Output the [x, y] coordinate of the center of the cell containing the given text.  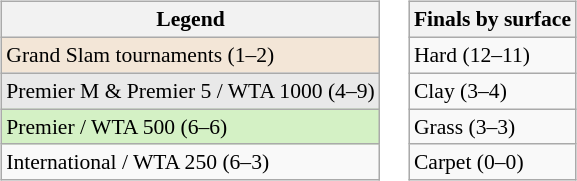
Legend [190, 20]
Carpet (0–0) [492, 162]
Premier M & Premier 5 / WTA 1000 (4–9) [190, 91]
Premier / WTA 500 (6–6) [190, 127]
Grand Slam tournaments (1–2) [190, 55]
Grass (3–3) [492, 127]
Finals by surface [492, 20]
Hard (12–11) [492, 55]
International / WTA 250 (6–3) [190, 162]
Clay (3–4) [492, 91]
